Output the (x, y) coordinate of the center of the cell containing the given text.  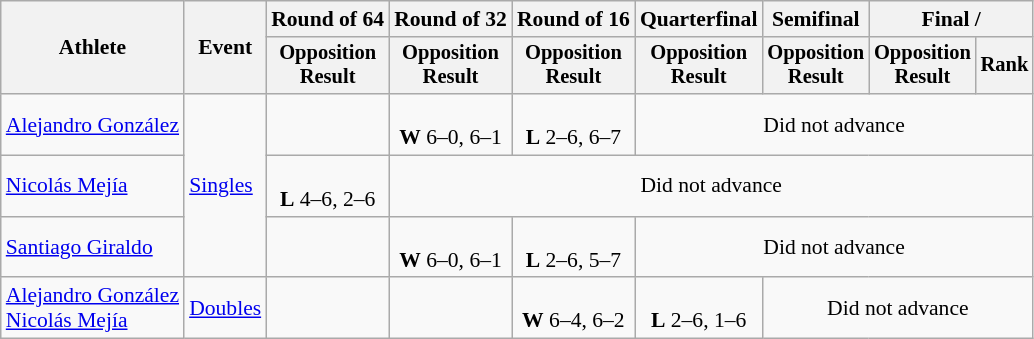
Final / (951, 19)
Doubles (225, 308)
Athlete (92, 48)
L 2–6, 5–7 (574, 248)
Rank (1005, 66)
L 2–6, 1–6 (699, 308)
L 2–6, 6–7 (574, 124)
Event (225, 48)
Alejandro González (92, 124)
Round of 16 (574, 19)
Alejandro GonzálezNicolás Mejía (92, 308)
Santiago Giraldo (92, 248)
Semifinal (816, 19)
L 4–6, 2–6 (328, 186)
Singles (225, 186)
Round of 32 (450, 19)
Nicolás Mejía (92, 186)
Round of 64 (328, 19)
Quarterfinal (699, 19)
W 6–4, 6–2 (574, 308)
